Find where the given text appears and provide that cell's center as [X, Y] coordinate. 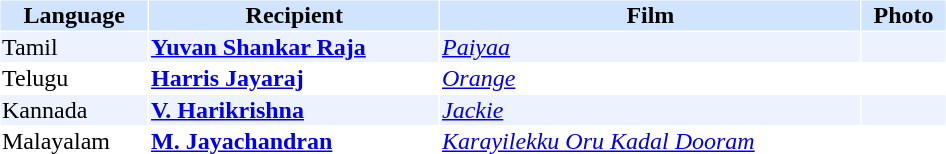
Paiyaa [651, 47]
Telugu [74, 79]
Language [74, 15]
Kannada [74, 110]
Photo [904, 15]
Harris Jayaraj [295, 79]
V. Harikrishna [295, 110]
Yuvan Shankar Raja [295, 47]
Jackie [651, 110]
Tamil [74, 47]
Film [651, 15]
Recipient [295, 15]
Orange [651, 79]
